For the text-containing cell, return its midpoint in [X, Y] coordinate format. 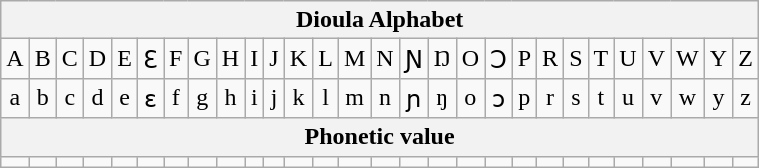
Ŋ [442, 59]
f [176, 98]
F [176, 59]
Y [718, 59]
o [470, 98]
G [202, 59]
O [470, 59]
ɛ [150, 98]
I [254, 59]
g [202, 98]
Ɔ [499, 59]
W [688, 59]
a [15, 98]
Phonetic value [380, 137]
w [688, 98]
k [298, 98]
ɔ [499, 98]
b [42, 98]
L [326, 59]
T [601, 59]
C [70, 59]
e [125, 98]
K [298, 59]
A [15, 59]
ŋ [442, 98]
j [274, 98]
ɲ [414, 98]
H [230, 59]
B [42, 59]
t [601, 98]
Ɛ [150, 59]
N [385, 59]
V [656, 59]
r [550, 98]
P [524, 59]
M [354, 59]
i [254, 98]
Ɲ [414, 59]
l [326, 98]
n [385, 98]
s [576, 98]
p [524, 98]
Z [746, 59]
d [97, 98]
E [125, 59]
h [230, 98]
v [656, 98]
u [628, 98]
Dioula Alphabet [380, 20]
R [550, 59]
y [718, 98]
m [354, 98]
U [628, 59]
c [70, 98]
J [274, 59]
S [576, 59]
z [746, 98]
D [97, 59]
